Detect which cell encompasses the target text, then output its [x, y] center coordinate. 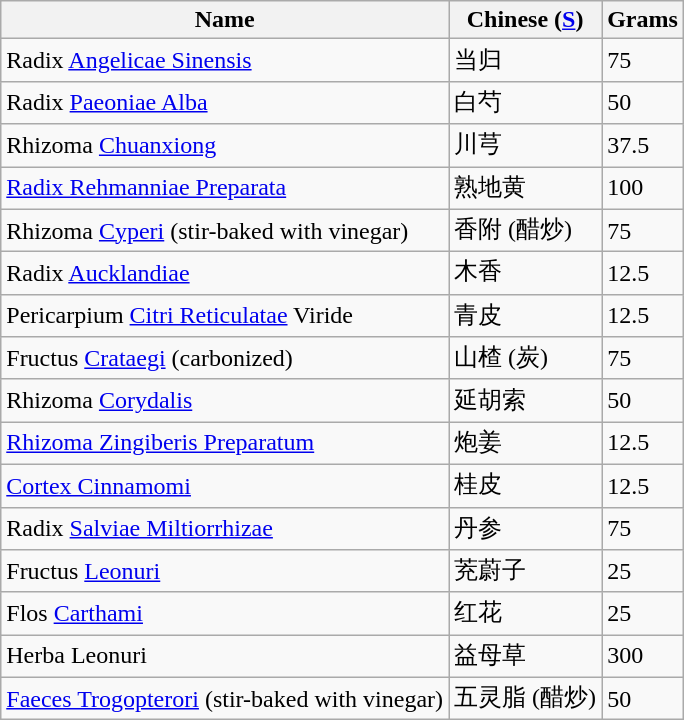
Rhizoma Cyperi (stir-baked with vinegar) [225, 230]
香附 (醋炒) [526, 230]
炮姜 [526, 444]
Faeces Trogopterori (stir-baked with vinegar) [225, 698]
Name [225, 20]
丹参 [526, 528]
Pericarpium Citri Reticulatae Viride [225, 316]
熟地黄 [526, 188]
Chinese (S) [526, 20]
桂皮 [526, 486]
青皮 [526, 316]
山楂 (炭) [526, 358]
Fructus Leonuri [225, 572]
红花 [526, 614]
Radix Salviae Miltiorrhizae [225, 528]
Grams [643, 20]
茺蔚子 [526, 572]
300 [643, 656]
Rhizoma Corydalis [225, 400]
Radix Aucklandiae [225, 274]
Herba Leonuri [225, 656]
五灵脂 (醋炒) [526, 698]
木香 [526, 274]
Rhizoma Chuanxiong [225, 146]
37.5 [643, 146]
白芍 [526, 102]
100 [643, 188]
当归 [526, 60]
延胡索 [526, 400]
Radix Paeoniae Alba [225, 102]
Radix Angelicae Sinensis [225, 60]
Fructus Crataegi (carbonized) [225, 358]
Flos Carthami [225, 614]
益母草 [526, 656]
川芎 [526, 146]
Radix Rehmanniae Preparata [225, 188]
Cortex Cinnamomi [225, 486]
Rhizoma Zingiberis Preparatum [225, 444]
